Return [x, y] of the center of cell containing provided text 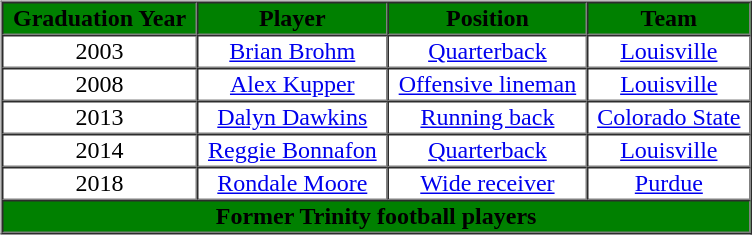
Team [668, 18]
Alex Kupper [292, 84]
Offensive lineman [487, 84]
Colorado State [668, 118]
Purdue [668, 184]
Position [487, 18]
2018 [100, 184]
Player [292, 18]
Rondale Moore [292, 184]
Reggie Bonnafon [292, 150]
2013 [100, 118]
Brian Brohm [292, 52]
Dalyn Dawkins [292, 118]
Graduation Year [100, 18]
Wide receiver [487, 184]
Former Trinity football players [376, 216]
2008 [100, 84]
2014 [100, 150]
Running back [487, 118]
2003 [100, 52]
